From the cell containing the given text, extract its center point as [X, Y] coordinate. 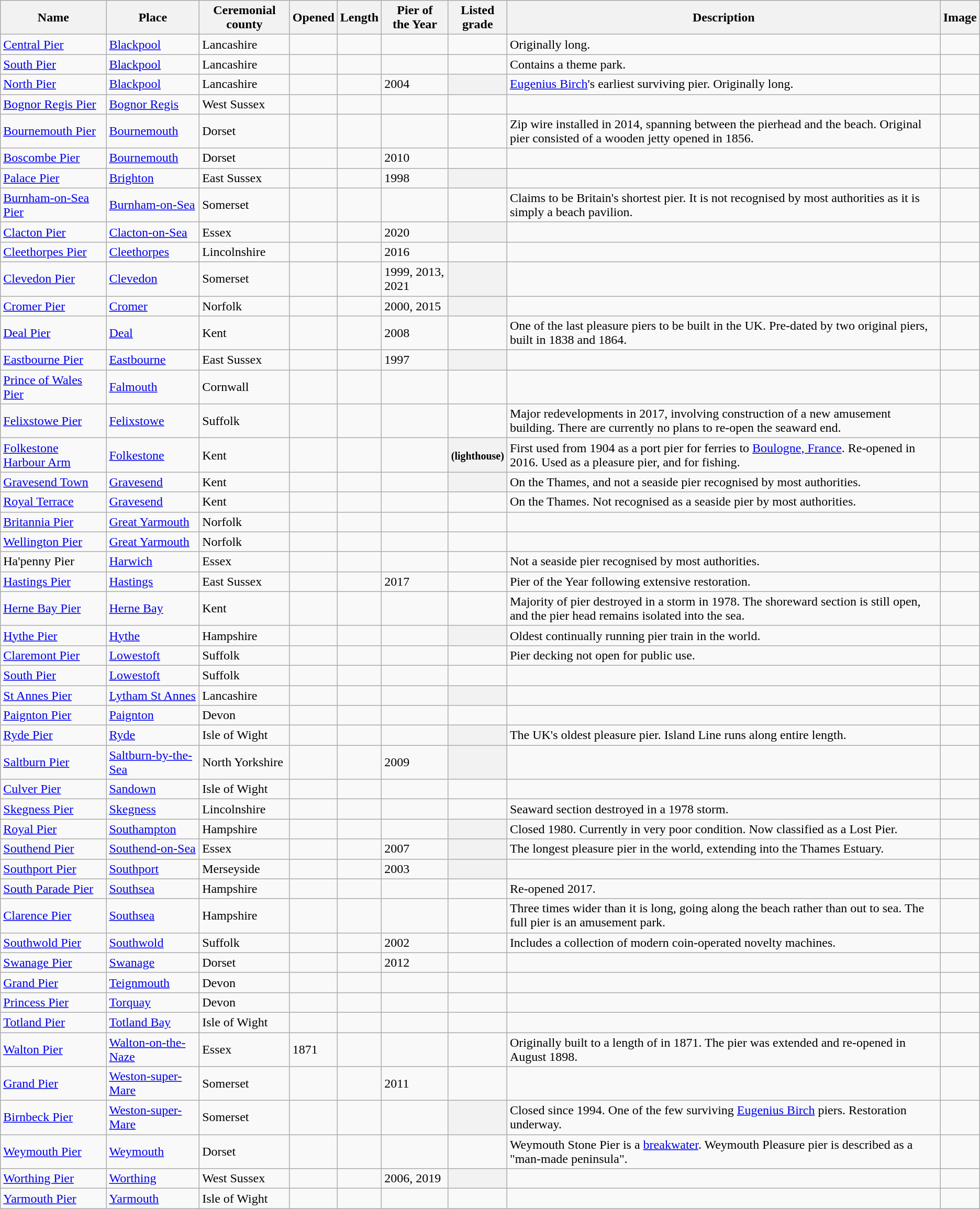
Cromer [153, 306]
2007 [415, 849]
Lytham St Annes [153, 696]
2010 [415, 158]
Wellington Pier [53, 542]
Herne Bay Pier [53, 608]
Saltburn-by-the-Sea [153, 762]
South Parade Pier [53, 889]
Birnbeck Pier [53, 1118]
2016 [415, 252]
Major redevelopments in 2017, involving construction of a new amusement building. There are currently no plans to re-open the seaward end. [723, 421]
Central Pier [53, 44]
Yarmouth Pier [53, 1199]
Swanage Pier [53, 962]
Re-opened 2017. [723, 889]
Cornwall [245, 387]
Clevedon Pier [53, 278]
Skegness Pier [53, 809]
Folkestone [153, 455]
Merseyside [245, 869]
Britannia Pier [53, 522]
Royal Pier [53, 829]
2012 [415, 962]
Prince of Wales Pier [53, 387]
Cleethorpes Pier [53, 252]
Deal [153, 333]
Opened [313, 18]
Pier of the Year following extensive restoration. [723, 581]
Ryde [153, 735]
1998 [415, 178]
2002 [415, 943]
Totland Bay [153, 1022]
Bournemouth Pier [53, 131]
Swanage [153, 962]
North Yorkshire [245, 762]
Eugenius Birch's earliest surviving pier. Originally long. [723, 84]
Clevedon [153, 278]
Eastbourne Pier [53, 360]
Originally built to a length of in 1871. The pier was extended and re-opened in August 1898. [723, 1049]
Princess Pier [53, 1002]
Burnham-on-Sea Pier [53, 205]
Sandown [153, 789]
Teignmouth [153, 982]
Claremont Pier [53, 655]
Southend-on-Sea [153, 849]
Not a seaside pier recognised by most authorities. [723, 562]
2009 [415, 762]
First used from 1904 as a port pier for ferries to Boulogne, France. Re-opened in 2016. Used as a pleasure pier, and for fishing. [723, 455]
Seaward section destroyed in a 1978 storm. [723, 809]
Weymouth [153, 1151]
Includes a collection of modern coin-operated novelty machines. [723, 943]
Closed 1980. Currently in very poor condition. Now classified as a Lost Pier. [723, 829]
2017 [415, 581]
Originally long. [723, 44]
Description [723, 18]
Pier ofthe Year [415, 18]
Yarmouth [153, 1199]
1871 [313, 1049]
Ha'penny Pier [53, 562]
Zip wire installed in 2014, spanning between the pierhead and the beach. Original pier consisted of a wooden jetty opened in 1856. [723, 131]
Hythe Pier [53, 635]
Cromer Pier [53, 306]
Worthing [153, 1179]
Southport [153, 869]
Weymouth Pier [53, 1151]
Southport Pier [53, 869]
Hastings Pier [53, 581]
Clacton-on-Sea [153, 232]
2011 [415, 1083]
Pier decking not open for public use. [723, 655]
2003 [415, 869]
Herne Bay [153, 608]
Ceremonial county [245, 18]
Southend Pier [53, 849]
Image [960, 18]
Oldest continually running pier train in the world. [723, 635]
Length [359, 18]
Skegness [153, 809]
Folkestone Harbour Arm [53, 455]
Hythe [153, 635]
Royal Terrace [53, 502]
Walton Pier [53, 1049]
Weymouth Stone Pier is a breakwater. Weymouth Pleasure pier is described as a "man-made peninsula". [723, 1151]
Gravesend Town [53, 482]
Closed since 1994. One of the few surviving Eugenius Birch piers. Restoration underway. [723, 1118]
Bognor Regis Pier [53, 104]
Totland Pier [53, 1022]
Culver Pier [53, 789]
Eastbourne [153, 360]
Claims to be Britain's shortest pier. It is not recognised by most authorities as it is simply a beach pavilion. [723, 205]
Walton-on-the-Naze [153, 1049]
Majority of pier destroyed in a storm in 1978. The shoreward section is still open, and the pier head remains isolated into the sea. [723, 608]
Harwich [153, 562]
Three times wider than it is long, going along the beach rather than out to sea. The full pier is an amusement park. [723, 916]
2020 [415, 232]
Bognor Regis [153, 104]
Deal Pier [53, 333]
Torquay [153, 1002]
2004 [415, 84]
Brighton [153, 178]
Clarence Pier [53, 916]
Paignton [153, 715]
Southwold [153, 943]
1997 [415, 360]
1999, 2013, 2021 [415, 278]
Name [53, 18]
Saltburn Pier [53, 762]
Palace Pier [53, 178]
2006, 2019 [415, 1179]
The UK's oldest pleasure pier. Island Line runs along entire length. [723, 735]
2008 [415, 333]
Ryde Pier [53, 735]
2000, 2015 [415, 306]
On the Thames. Not recognised as a seaside pier by most authorities. [723, 502]
Paignton Pier [53, 715]
One of the last pleasure piers to be built in the UK. Pre-dated by two original piers, built in 1838 and 1864. [723, 333]
Hastings [153, 581]
(lighthouse) [477, 455]
Southwold Pier [53, 943]
Place [153, 18]
Felixstowe Pier [53, 421]
Burnham-on-Sea [153, 205]
Felixstowe [153, 421]
On the Thames, and not a seaside pier recognised by most authorities. [723, 482]
Boscombe Pier [53, 158]
Worthing Pier [53, 1179]
North Pier [53, 84]
Falmouth [153, 387]
Listedgrade [477, 18]
The longest pleasure pier in the world, extending into the Thames Estuary. [723, 849]
St Annes Pier [53, 696]
Clacton Pier [53, 232]
Contains a theme park. [723, 64]
Cleethorpes [153, 252]
Southampton [153, 829]
